Capture the cell that displays the provided text and extract its (x, y) central coordinate. 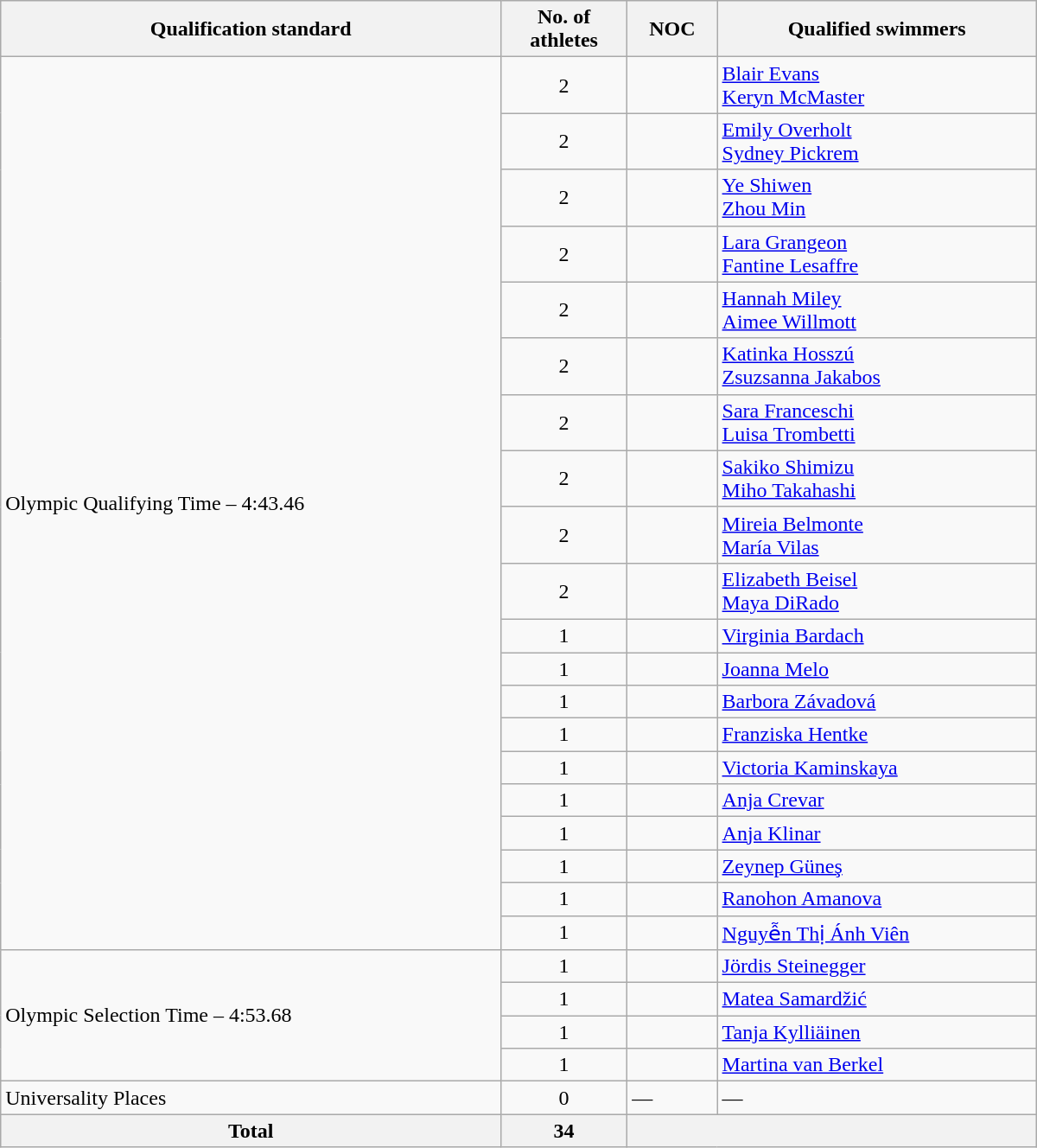
Universality Places (251, 1098)
Lara GrangeonFantine Lesaffre (876, 254)
NOC (672, 29)
Tanja Kylliäinen (876, 1032)
Emily OverholtSydney Pickrem (876, 142)
Ranohon Amanova (876, 899)
Total (251, 1131)
Joanna Melo (876, 668)
Zeynep Güneş (876, 866)
Hannah MileyAimee Willmott (876, 309)
Jördis Steinegger (876, 966)
Anja Klinar (876, 833)
Ye ShiwenZhou Min (876, 197)
Franziska Hentke (876, 735)
Mireia BelmonteMaría Vilas (876, 534)
Olympic Qualifying Time – 4:43.46 (251, 503)
Sara FranceschiLuisa Trombetti (876, 422)
Nguyễn Thị Ánh Viên (876, 933)
34 (564, 1131)
Anja Crevar (876, 800)
0 (564, 1098)
Virginia Bardach (876, 635)
Barbora Závadová (876, 702)
No. of athletes (564, 29)
Blair EvansKeryn McMaster (876, 85)
Qualified swimmers (876, 29)
Victoria Kaminskaya (876, 768)
Sakiko ShimizuMiho Takahashi (876, 479)
Qualification standard (251, 29)
Elizabeth BeiselMaya DiRado (876, 591)
Katinka HosszúZsuzsanna Jakabos (876, 367)
Martina van Berkel (876, 1065)
Matea Samardžić (876, 999)
Olympic Selection Time – 4:53.68 (251, 1016)
